Find where the given text appears and provide that cell's center as [x, y] coordinate. 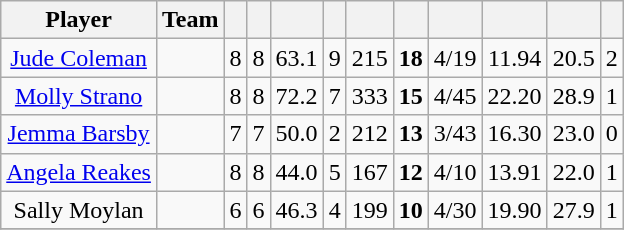
4 [334, 210]
Angela Reakes [79, 172]
22.0 [574, 172]
13 [410, 134]
72.2 [296, 96]
Jude Coleman [79, 58]
4/45 [455, 96]
27.9 [574, 210]
11.94 [514, 58]
4/10 [455, 172]
46.3 [296, 210]
Player [79, 20]
44.0 [296, 172]
50.0 [296, 134]
5 [334, 172]
167 [370, 172]
10 [410, 210]
0 [612, 134]
19.90 [514, 210]
333 [370, 96]
23.0 [574, 134]
Jemma Barsby [79, 134]
215 [370, 58]
Sally Moylan [79, 210]
12 [410, 172]
22.20 [514, 96]
212 [370, 134]
4/30 [455, 210]
20.5 [574, 58]
63.1 [296, 58]
3/43 [455, 134]
18 [410, 58]
16.30 [514, 134]
Team [190, 20]
Molly Strano [79, 96]
13.91 [514, 172]
28.9 [574, 96]
199 [370, 210]
4/19 [455, 58]
9 [334, 58]
15 [410, 96]
